Locate the cell with the specified text and output its (x, y) center coordinate. 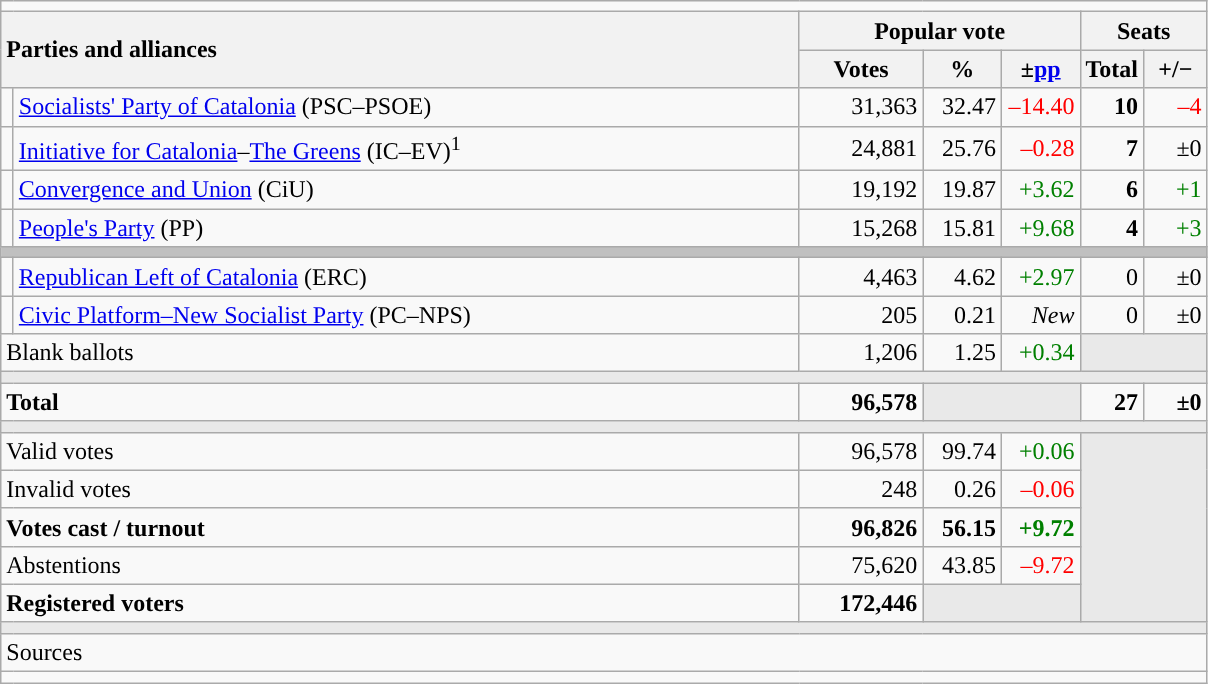
96,826 (861, 527)
Valid votes (400, 451)
4,463 (861, 277)
+0.34 (1040, 353)
248 (861, 489)
Civic Platform–New Socialist Party (PC–NPS) (406, 315)
205 (861, 315)
172,446 (861, 603)
–4 (1176, 107)
Convergence and Union (CiU) (406, 190)
Blank ballots (400, 353)
4 (1112, 228)
% (962, 69)
–14.40 (1040, 107)
Abstentions (400, 565)
99.74 (962, 451)
32.47 (962, 107)
1,206 (861, 353)
New (1040, 315)
Popular vote (940, 31)
0.21 (962, 315)
6 (1112, 190)
10 (1112, 107)
±pp (1040, 69)
+3 (1176, 228)
Socialists' Party of Catalonia (PSC–PSOE) (406, 107)
Sources (604, 652)
27 (1112, 402)
24,881 (861, 148)
–0.06 (1040, 489)
4.62 (962, 277)
7 (1112, 148)
+0.06 (1040, 451)
Parties and alliances (400, 50)
1.25 (962, 353)
Votes cast / turnout (400, 527)
–9.72 (1040, 565)
19,192 (861, 190)
+3.62 (1040, 190)
25.76 (962, 148)
Initiative for Catalonia–The Greens (IC–EV)1 (406, 148)
19.87 (962, 190)
+9.68 (1040, 228)
0.26 (962, 489)
Invalid votes (400, 489)
43.85 (962, 565)
–0.28 (1040, 148)
People's Party (PP) (406, 228)
Seats (1144, 31)
+2.97 (1040, 277)
+1 (1176, 190)
56.15 (962, 527)
Registered voters (400, 603)
+9.72 (1040, 527)
15,268 (861, 228)
31,363 (861, 107)
15.81 (962, 228)
+/− (1176, 69)
Votes (861, 69)
75,620 (861, 565)
Republican Left of Catalonia (ERC) (406, 277)
